Capture the cell that displays the provided text and extract its [X, Y] central coordinate. 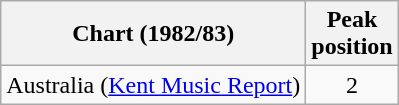
2 [352, 85]
Australia (Kent Music Report) [154, 85]
Chart (1982/83) [154, 34]
Peak position [352, 34]
